Search for the cell housing the specified text and yield its [x, y] center coordinate. 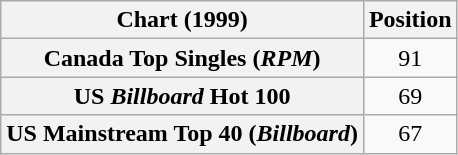
US Billboard Hot 100 [182, 96]
67 [410, 134]
US Mainstream Top 40 (Billboard) [182, 134]
Chart (1999) [182, 20]
Canada Top Singles (RPM) [182, 58]
Position [410, 20]
69 [410, 96]
91 [410, 58]
